Locate the cell with the specified text and output its (x, y) center coordinate. 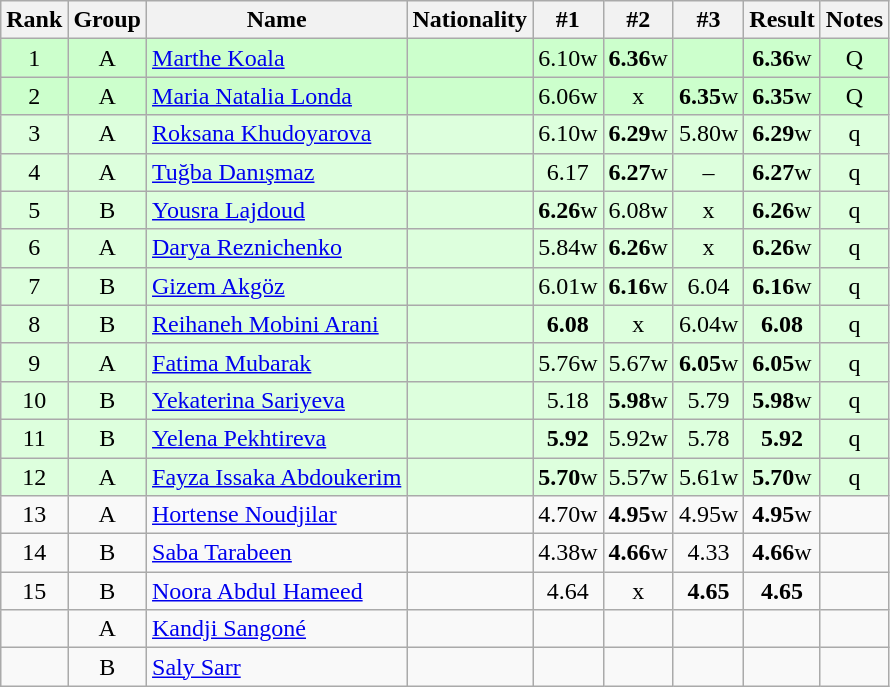
8 (34, 324)
11 (34, 438)
6.17 (568, 172)
3 (34, 134)
13 (34, 515)
Fatima Mubarak (277, 362)
Rank (34, 20)
6.08w (638, 210)
4.70w (568, 515)
6 (34, 248)
15 (34, 591)
Yousra Lajdoud (277, 210)
5.61w (708, 477)
10 (34, 400)
Name (277, 20)
Notes (854, 20)
Fayza Issaka Abdoukerim (277, 477)
6.06w (568, 96)
#3 (708, 20)
6.01w (568, 286)
4.64 (568, 591)
5.92w (638, 438)
1 (34, 58)
5.76w (568, 362)
Darya Reznichenko (277, 248)
Nationality (470, 20)
5.18 (568, 400)
– (708, 172)
Gizem Akgöz (277, 286)
7 (34, 286)
14 (34, 553)
Tuğba Danışmaz (277, 172)
12 (34, 477)
#1 (568, 20)
Marthe Koala (277, 58)
5.79 (708, 400)
Noora Abdul Hameed (277, 591)
Maria Natalia Londa (277, 96)
Roksana Khudoyarova (277, 134)
6.04 (708, 286)
5.57w (638, 477)
4 (34, 172)
2 (34, 96)
5.78 (708, 438)
Saly Sarr (277, 667)
5.80w (708, 134)
5.84w (568, 248)
5.67w (638, 362)
5 (34, 210)
6.04w (708, 324)
Yelena Pekhtireva (277, 438)
Reihaneh Mobini Arani (277, 324)
9 (34, 362)
4.33 (708, 553)
Result (782, 20)
Saba Tarabeen (277, 553)
Group (108, 20)
Kandji Sangoné (277, 629)
Hortense Noudjilar (277, 515)
#2 (638, 20)
4.38w (568, 553)
Yekaterina Sariyeva (277, 400)
